Locate the cell with the specified text and output its (X, Y) center coordinate. 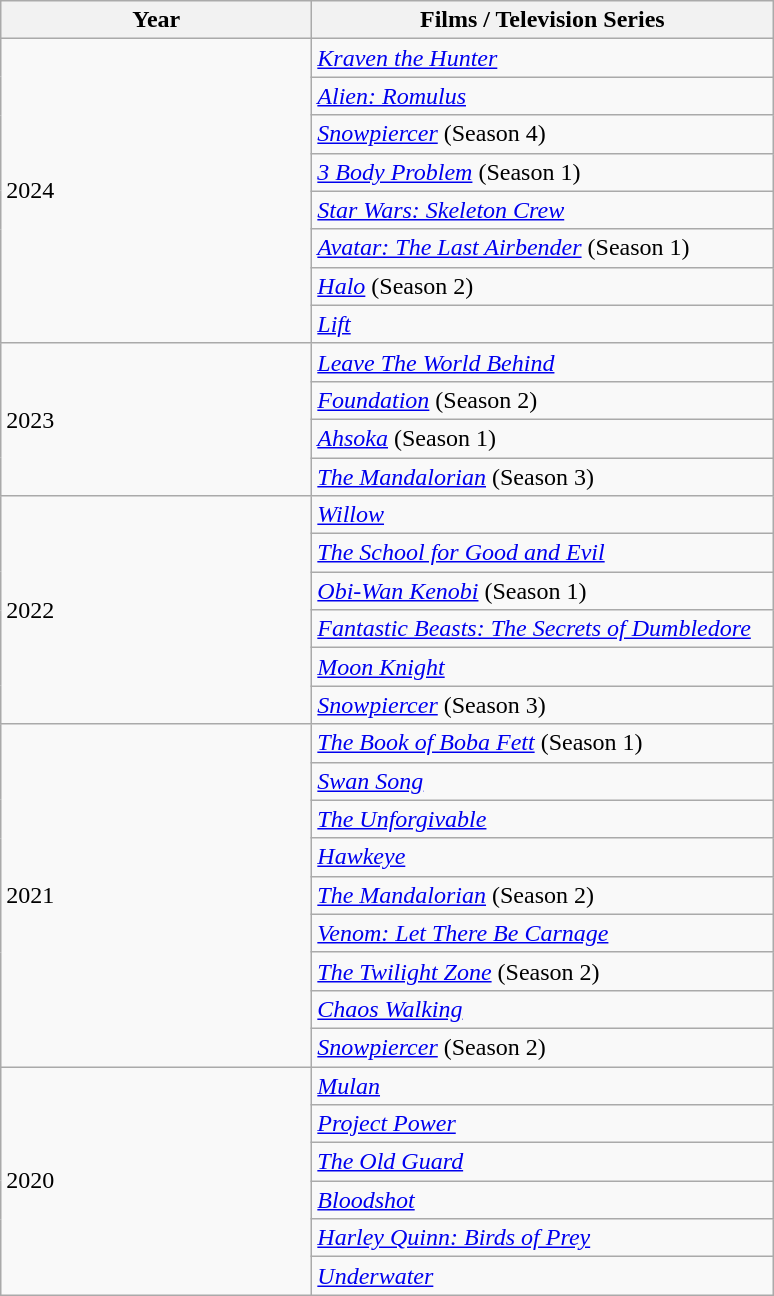
The School for Good and Evil (542, 553)
Moon Knight (542, 667)
The Mandalorian (Season 2) (542, 895)
3 Body Problem (Season 1) (542, 172)
Lift (542, 324)
Ahsoka (Season 1) (542, 438)
Swan Song (542, 781)
Obi-Wan Kenobi (Season 1) (542, 591)
Films / Television Series (542, 20)
2020 (156, 1180)
2022 (156, 610)
Project Power (542, 1124)
The Book of Boba Fett (Season 1) (542, 743)
Halo (Season 2) (542, 286)
Avatar: The Last Airbender (Season 1) (542, 248)
The Mandalorian (Season 3) (542, 477)
Kraven the Hunter (542, 58)
2024 (156, 191)
Alien: Romulus (542, 96)
The Unforgivable (542, 819)
2021 (156, 896)
Foundation (Season 2) (542, 400)
Venom: Let There Be Carnage (542, 933)
Harley Quinn: Birds of Prey (542, 1238)
The Old Guard (542, 1162)
Leave The World Behind (542, 362)
Willow (542, 515)
Fantastic Beasts: The Secrets of Dumbledore (542, 629)
Snowpiercer (Season 4) (542, 134)
Hawkeye (542, 857)
Mulan (542, 1085)
Snowpiercer (Season 3) (542, 705)
Year (156, 20)
Snowpiercer (Season 2) (542, 1047)
The Twilight Zone (Season 2) (542, 971)
Underwater (542, 1276)
Chaos Walking (542, 1009)
Bloodshot (542, 1200)
Star Wars: Skeleton Crew (542, 210)
2023 (156, 419)
